Output the [X, Y] coordinate of the center of the cell containing the given text.  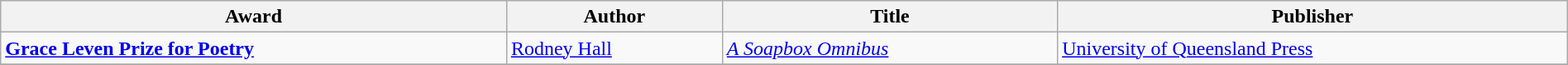
Title [890, 17]
Grace Leven Prize for Poetry [254, 48]
Award [254, 17]
University of Queensland Press [1313, 48]
Rodney Hall [614, 48]
Publisher [1313, 17]
A Soapbox Omnibus [890, 48]
Author [614, 17]
